Scan for the cell matching the given text and deliver its (X, Y) coordinate at center. 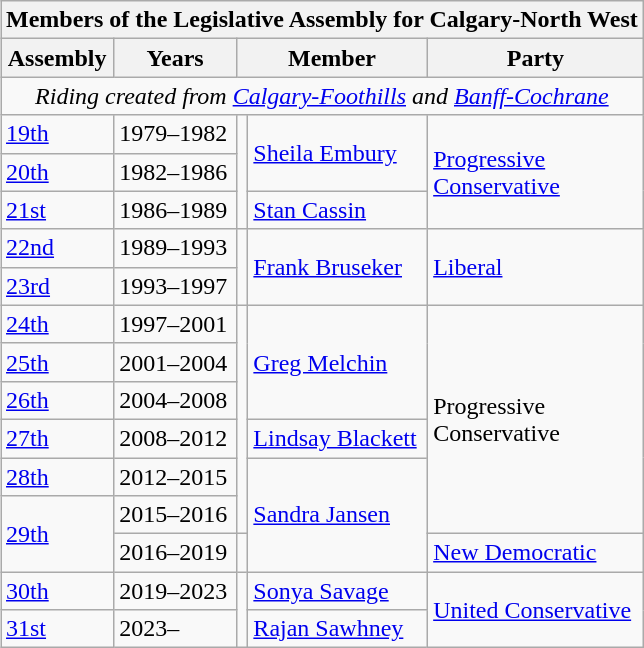
31st (56, 629)
29th (56, 534)
19th (56, 134)
2008–2012 (176, 438)
Members of the Legislative Assembly for Calgary-North West (322, 20)
22nd (56, 248)
Liberal (536, 267)
2001–2004 (176, 362)
1986–1989 (176, 210)
New Democratic (536, 553)
2016–2019 (176, 553)
Member (332, 58)
Riding created from Calgary-Foothills and Banff-Cochrane (322, 96)
1982–1986 (176, 172)
Party (536, 58)
2023– (176, 629)
20th (56, 172)
2019–2023 (176, 591)
Stan Cassin (338, 210)
Sandra Jansen (338, 515)
2015–2016 (176, 515)
21st (56, 210)
Rajan Sawhney (338, 629)
1979–1982 (176, 134)
26th (56, 400)
23rd (56, 286)
28th (56, 477)
Sonya Savage (338, 591)
1989–1993 (176, 248)
2004–2008 (176, 400)
27th (56, 438)
24th (56, 324)
Greg Melchin (338, 362)
2012–2015 (176, 477)
Frank Bruseker (338, 267)
1997–2001 (176, 324)
United Conservative (536, 610)
Years (176, 58)
Sheila Embury (338, 153)
25th (56, 362)
30th (56, 591)
1993–1997 (176, 286)
Assembly (56, 58)
Lindsay Blackett (338, 438)
